From the cell containing the given text, extract its center point as (X, Y) coordinate. 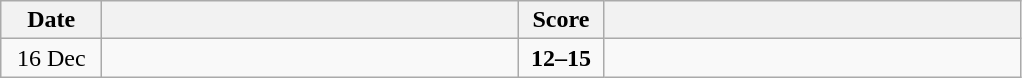
Date (52, 20)
Score (561, 20)
12–15 (561, 58)
16 Dec (52, 58)
